From the cell containing the given text, extract its center point as (x, y) coordinate. 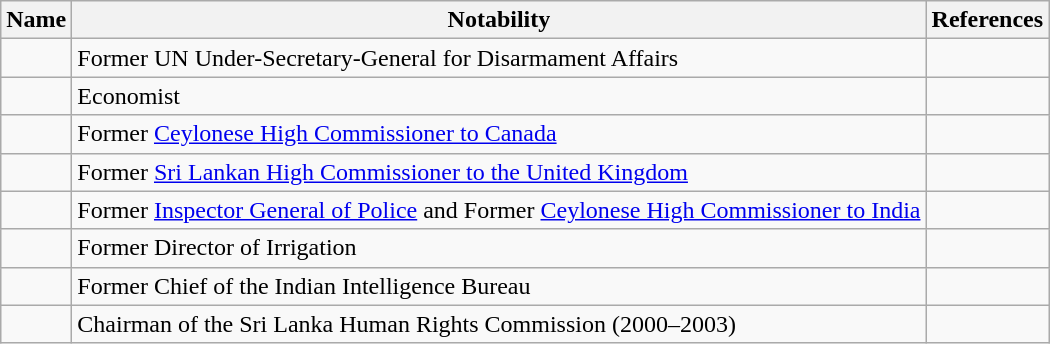
Notability (499, 20)
References (988, 20)
Former Sri Lankan High Commissioner to the United Kingdom (499, 172)
Former UN Under-Secretary-General for Disarmament Affairs (499, 58)
Name (36, 20)
Chairman of the Sri Lanka Human Rights Commission (2000–2003) (499, 324)
Former Ceylonese High Commissioner to Canada (499, 134)
Former Director of Irrigation (499, 248)
Economist (499, 96)
Former Chief of the Indian Intelligence Bureau (499, 286)
Former Inspector General of Police and Former Ceylonese High Commissioner to India (499, 210)
